Output the (x, y) coordinate of the center of the cell containing the given text.  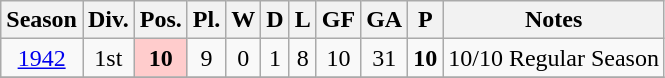
31 (384, 58)
Pl. (206, 20)
0 (244, 58)
1942 (42, 58)
1 (275, 58)
8 (302, 58)
Pos. (160, 20)
P (426, 20)
Div. (108, 20)
1st (108, 58)
L (302, 20)
W (244, 20)
Notes (554, 20)
9 (206, 58)
D (275, 20)
10/10 Regular Season (554, 58)
Season (42, 20)
GA (384, 20)
GF (338, 20)
